Output the (x, y) coordinate of the center of the cell containing the given text.  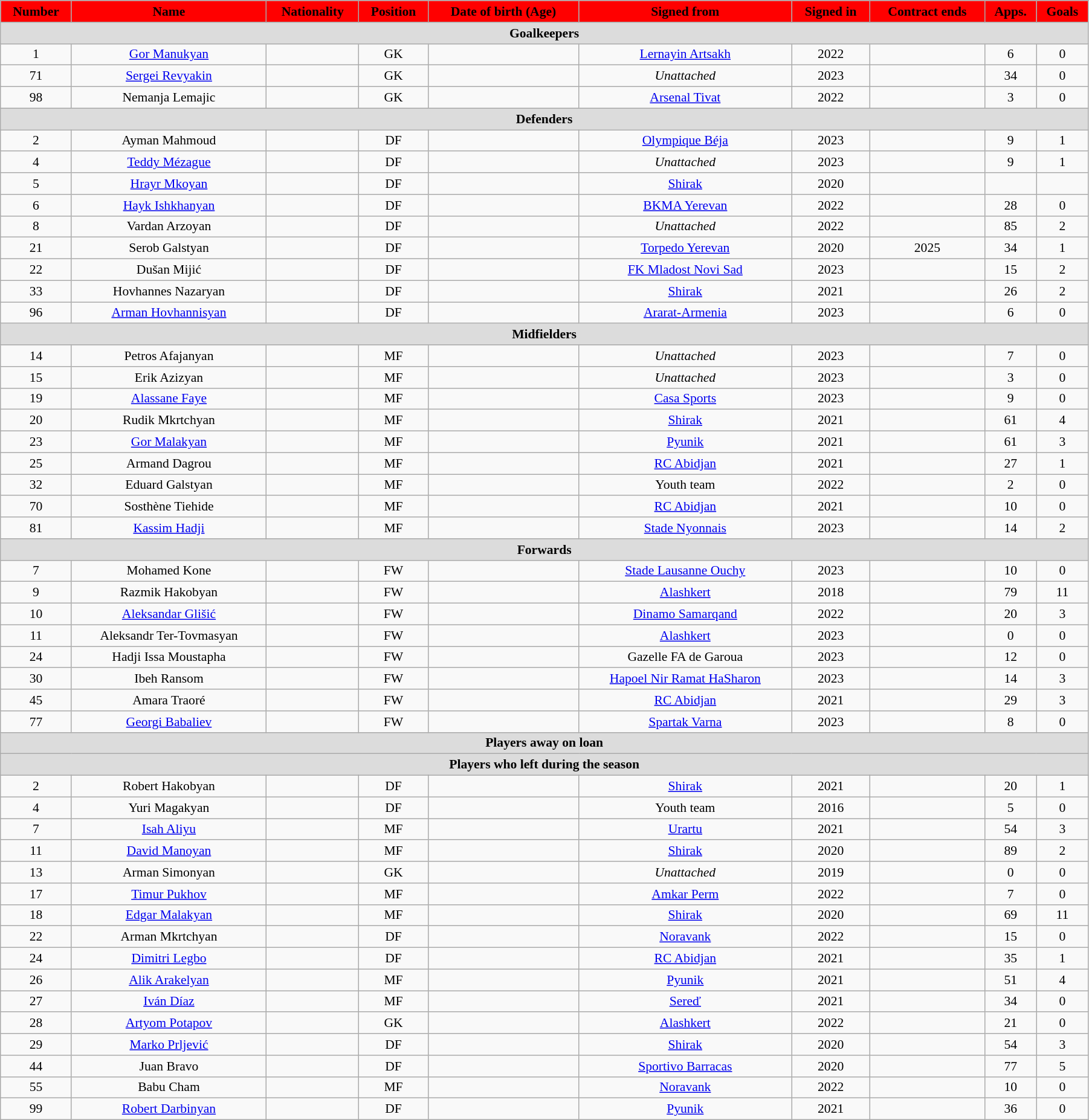
Eduard Galstyan (169, 485)
30 (36, 679)
BKMA Yerevan (685, 205)
19 (36, 399)
Midfielders (544, 335)
89 (1010, 851)
Goalkeepers (544, 33)
Arsenal Tivat (685, 98)
51 (1010, 980)
2018 (831, 593)
Yuri Magakyan (169, 808)
79 (1010, 593)
55 (36, 1087)
Hadji Issa Moustapha (169, 657)
Dinamo Samarqand (685, 614)
98 (36, 98)
Spartak Varna (685, 722)
2019 (831, 872)
Stade Lausanne Ouchy (685, 571)
Dimitri Legbo (169, 959)
Robert Darbinyan (169, 1109)
Artyom Potapov (169, 1023)
Sportivo Barracas (685, 1066)
Urartu (685, 829)
23 (36, 442)
Players away on loan (544, 743)
Alik Arakelyan (169, 980)
17 (36, 894)
Casa Sports (685, 399)
Aleksandr Ter-Tovmasyan (169, 636)
Petros Afajanyan (169, 356)
45 (36, 700)
2025 (928, 248)
35 (1010, 959)
Hovhannes Nazaryan (169, 291)
36 (1010, 1109)
Teddy Mézague (169, 163)
Forwards (544, 550)
Date of birth (Age) (503, 11)
85 (1010, 227)
Iván Díaz (169, 1002)
Defenders (544, 119)
Gazelle FA de Garoua (685, 657)
Juan Bravo (169, 1066)
Marko Prljević (169, 1044)
Goals (1062, 11)
Sereď (685, 1002)
Number (36, 11)
Babu Cham (169, 1087)
Robert Hakobyan (169, 787)
Alassane Faye (169, 399)
Signed in (831, 11)
Name (169, 11)
Signed from (685, 11)
69 (1010, 915)
Hayk Ishkhanyan (169, 205)
Sergei Revyakin (169, 76)
81 (36, 528)
Kassim Hadji (169, 528)
Gor Malakyan (169, 442)
12 (1010, 657)
Razmik Hakobyan (169, 593)
Mohamed Kone (169, 571)
Serob Galstyan (169, 248)
Ararat-Armenia (685, 313)
Arman Simonyan (169, 872)
Dušan Mijić (169, 270)
2016 (831, 808)
Rudik Mkrtchyan (169, 420)
Olympique Béja (685, 141)
Torpedo Yerevan (685, 248)
70 (36, 507)
Lernayin Artsakh (685, 54)
Sosthène Tiehide (169, 507)
FK Mladost Novi Sad (685, 270)
Edgar Malakyan (169, 915)
Apps. (1010, 11)
Timur Pukhov (169, 894)
96 (36, 313)
18 (36, 915)
Vardan Arzoyan (169, 227)
Gor Manukyan (169, 54)
Isah Aliyu (169, 829)
Nationality (313, 11)
Arman Mkrtchyan (169, 937)
Ibeh Ransom (169, 679)
99 (36, 1109)
25 (36, 463)
Amkar Perm (685, 894)
44 (36, 1066)
Position (393, 11)
13 (36, 872)
32 (36, 485)
Players who left during the season (544, 765)
Erik Azizyan (169, 378)
Arman Hovhannisyan (169, 313)
Armand Dagrou (169, 463)
Nemanja Lemajic (169, 98)
Aleksandar Glišić (169, 614)
Georgi Babaliev (169, 722)
Hrayr Mkoyan (169, 184)
Contract ends (928, 11)
David Manoyan (169, 851)
Amara Traoré (169, 700)
Stade Nyonnais (685, 528)
71 (36, 76)
Hapoel Nir Ramat HaSharon (685, 679)
Ayman Mahmoud (169, 141)
33 (36, 291)
